Scan for the cell matching the given text and deliver its [X, Y] coordinate at center. 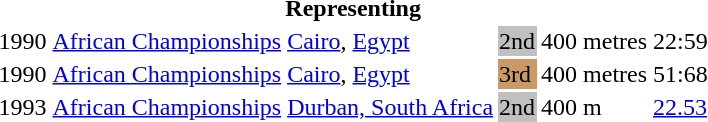
400 m [594, 107]
3rd [518, 74]
Durban, South Africa [390, 107]
